From the cell containing the given text, extract its center point as (X, Y) coordinate. 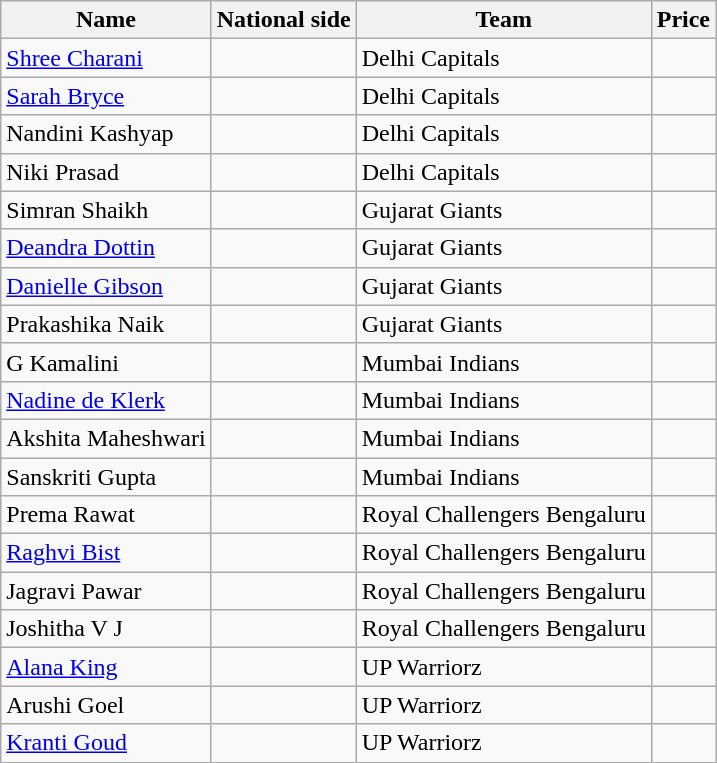
Prakashika Naik (106, 324)
Alana King (106, 667)
Prema Rawat (106, 515)
Sarah Bryce (106, 96)
Sanskriti Gupta (106, 477)
Nandini Kashyap (106, 134)
Shree Charani (106, 58)
Niki Prasad (106, 172)
G Kamalini (106, 362)
Price (683, 20)
National side (284, 20)
Simran Shaikh (106, 210)
Joshitha V J (106, 629)
Deandra Dottin (106, 248)
Nadine de Klerk (106, 400)
Name (106, 20)
Team (504, 20)
Raghvi Bist (106, 553)
Arushi Goel (106, 705)
Jagravi Pawar (106, 591)
Danielle Gibson (106, 286)
Akshita Maheshwari (106, 438)
Kranti Goud (106, 743)
